Search for the cell housing the specified text and yield its (X, Y) center coordinate. 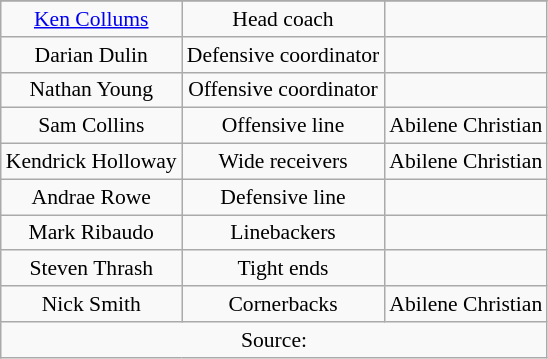
Linebackers (284, 233)
Ken Collums (92, 19)
Mark Ribaudo (92, 233)
Nick Smith (92, 304)
Offensive line (284, 126)
Andrae Rowe (92, 197)
Sam Collins (92, 126)
Kendrick Holloway (92, 162)
Defensive line (284, 197)
Tight ends (284, 269)
Offensive coordinator (284, 90)
Steven Thrash (92, 269)
Nathan Young (92, 90)
Defensive coordinator (284, 55)
Head coach (284, 19)
Source: (274, 340)
Cornerbacks (284, 304)
Wide receivers (284, 162)
Darian Dulin (92, 55)
